Return (x, y) of the center of cell containing provided text 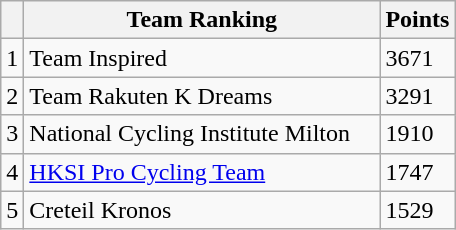
1747 (418, 172)
5 (12, 210)
Team Ranking (202, 20)
1529 (418, 210)
Creteil Kronos (202, 210)
National Cycling Institute Milton (202, 134)
1 (12, 58)
Team Inspired (202, 58)
Team Rakuten K Dreams (202, 96)
HKSI Pro Cycling Team (202, 172)
4 (12, 172)
Points (418, 20)
3291 (418, 96)
2 (12, 96)
3671 (418, 58)
3 (12, 134)
1910 (418, 134)
